Determine the (X, Y) coordinate at the center of the cell enclosing the given text.  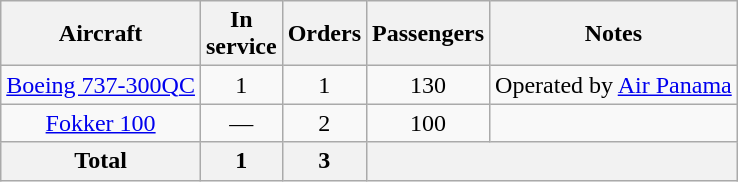
130 (428, 85)
2 (324, 123)
— (241, 123)
Passengers (428, 34)
Notes (614, 34)
Operated by Air Panama (614, 85)
Aircraft (101, 34)
100 (428, 123)
In service (241, 34)
Boeing 737-300QC (101, 85)
Orders (324, 34)
3 (324, 161)
Fokker 100 (101, 123)
Total (101, 161)
